Determine the (X, Y) coordinate at the center of the cell enclosing the given text.  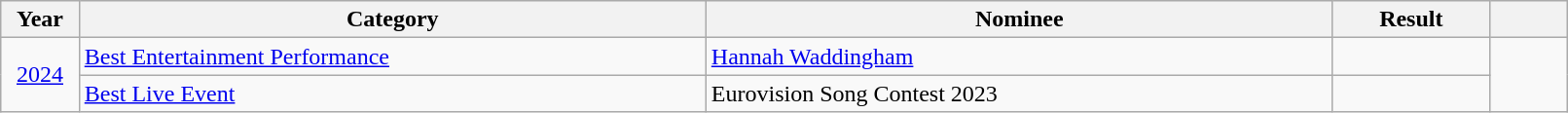
Eurovision Song Contest 2023 (1019, 94)
Result (1411, 19)
2024 (40, 75)
Year (40, 19)
Best Entertainment Performance (392, 56)
Category (392, 19)
Best Live Event (392, 94)
Nominee (1019, 19)
Hannah Waddingham (1019, 56)
